Provide the (X, Y) coordinate of the cell's center where the given text is located.  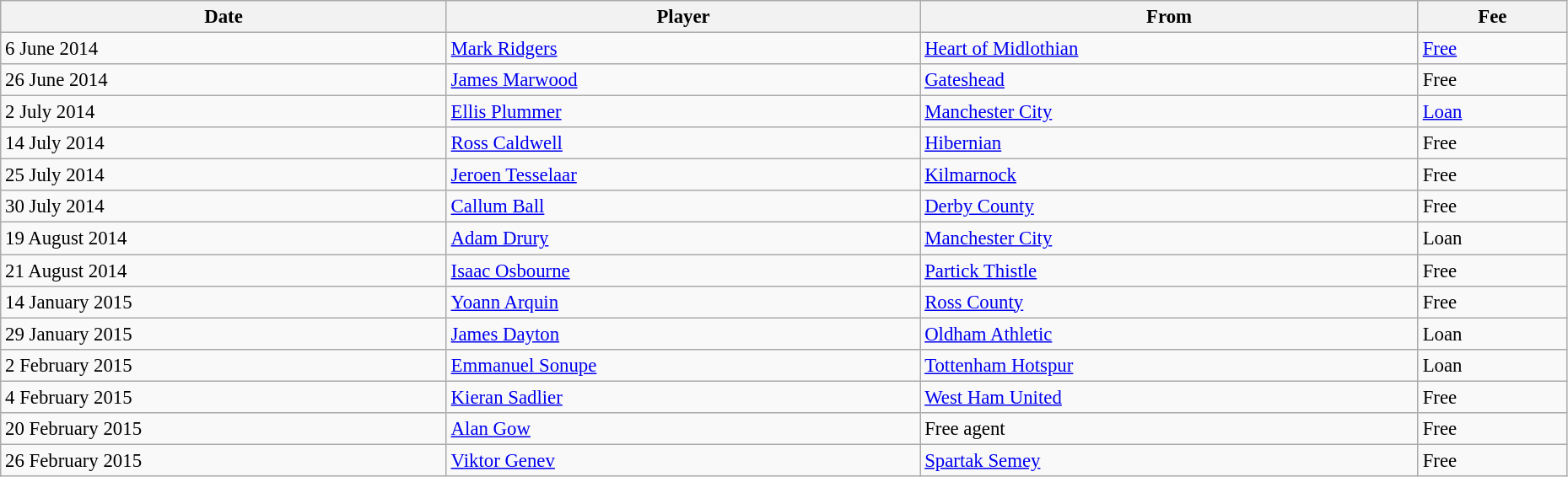
Viktor Genev (683, 460)
West Ham United (1169, 397)
Jeroen Tesselaar (683, 175)
20 February 2015 (224, 429)
Kilmarnock (1169, 175)
Heart of Midlothian (1169, 49)
14 July 2014 (224, 143)
Ellis Plummer (683, 112)
25 July 2014 (224, 175)
Ross County (1169, 302)
Callum Ball (683, 206)
Alan Gow (683, 429)
21 August 2014 (224, 271)
29 January 2015 (224, 334)
James Marwood (683, 80)
Tottenham Hotspur (1169, 365)
Partick Thistle (1169, 271)
19 August 2014 (224, 238)
26 February 2015 (224, 460)
Date (224, 17)
Ross Caldwell (683, 143)
26 June 2014 (224, 80)
Kieran Sadlier (683, 397)
6 June 2014 (224, 49)
4 February 2015 (224, 397)
Gateshead (1169, 80)
Spartak Semey (1169, 460)
Mark Ridgers (683, 49)
From (1169, 17)
Fee (1492, 17)
Emmanuel Sonupe (683, 365)
Free agent (1169, 429)
James Dayton (683, 334)
2 July 2014 (224, 112)
Adam Drury (683, 238)
Oldham Athletic (1169, 334)
Player (683, 17)
Derby County (1169, 206)
Hibernian (1169, 143)
Isaac Osbourne (683, 271)
14 January 2015 (224, 302)
Yoann Arquin (683, 302)
2 February 2015 (224, 365)
30 July 2014 (224, 206)
